Search for the cell housing the specified text and yield its (x, y) center coordinate. 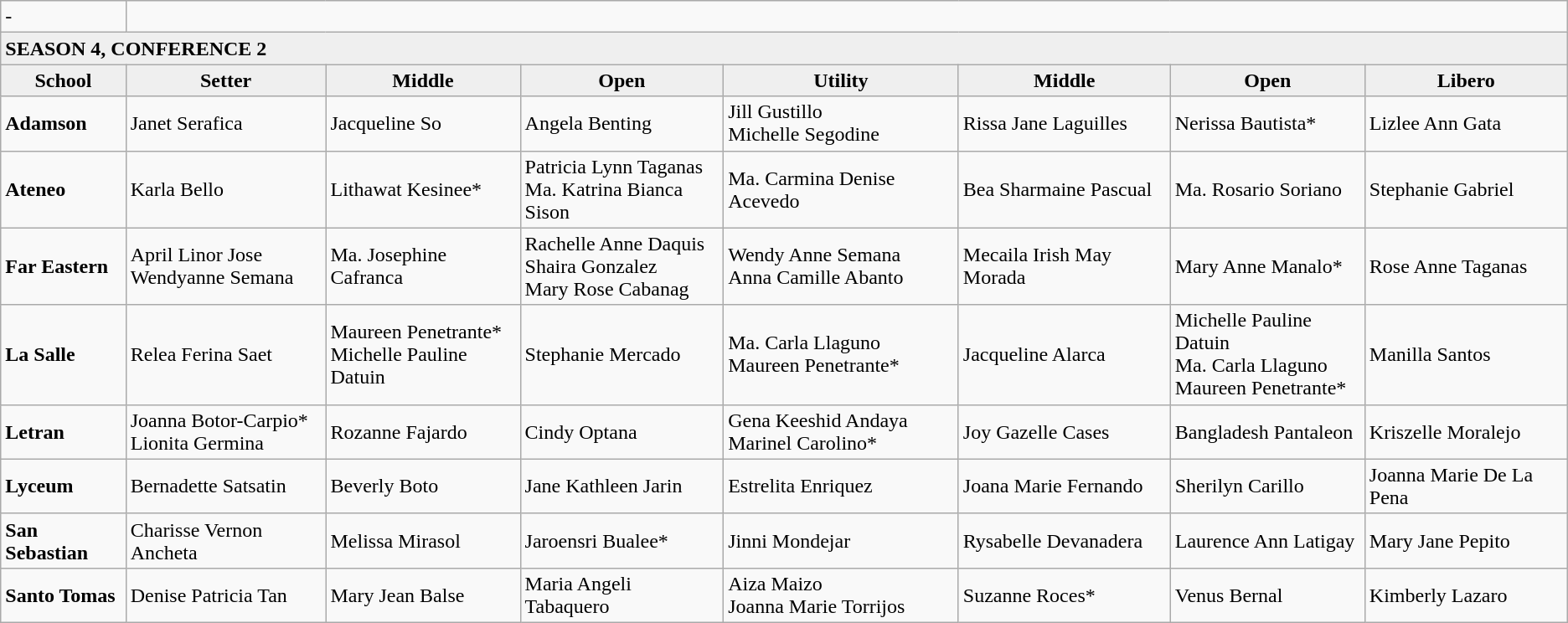
Venus Bernal (1267, 595)
Kriszelle Moralejo (1466, 432)
Relea Ferina Saet (226, 355)
Ma. Carmina Denise Acevedo (841, 189)
Stephanie Gabriel (1466, 189)
Far Eastern (64, 266)
Mary Jane Pepito (1466, 541)
SEASON 4, CONFERENCE 2 (784, 49)
Mary Jean Balse (423, 595)
Estrelita Enriquez (841, 486)
Melissa Mirasol (423, 541)
Letran (64, 432)
Santo Tomas (64, 595)
Suzanne Roces* (1064, 595)
Rose Anne Taganas (1466, 266)
Jaroensri Bualee* (622, 541)
Ateneo (64, 189)
Karla Bello (226, 189)
Janet Serafica (226, 124)
Beverly Boto (423, 486)
Joana Marie Fernando (1064, 486)
Jane Kathleen Jarin (622, 486)
Jacqueline Alarca (1064, 355)
Bangladesh Pantaleon (1267, 432)
Maria Angeli Tabaquero (622, 595)
Lizlee Ann Gata (1466, 124)
Bea Sharmaine Pascual (1064, 189)
Libero (1466, 80)
Nerissa Bautista* (1267, 124)
Mary Anne Manalo* (1267, 266)
Bernadette Satsatin (226, 486)
Ma. Rosario Soriano (1267, 189)
Ma. Carla LlagunoMaureen Penetrante* (841, 355)
Charisse Vernon Ancheta (226, 541)
Ma. Josephine Cafranca (423, 266)
Rozanne Fajardo (423, 432)
Rachelle Anne DaquisShaira GonzalezMary Rose Cabanag (622, 266)
Denise Patricia Tan (226, 595)
- (64, 17)
San Sebastian (64, 541)
Adamson (64, 124)
Maureen Penetrante*Michelle Pauline Datuin (423, 355)
Utility (841, 80)
Jinni Mondejar (841, 541)
Michelle Pauline DatuinMa. Carla LlagunoMaureen Penetrante* (1267, 355)
Laurence Ann Latigay (1267, 541)
Rysabelle Devanadera (1064, 541)
Jill GustilloMichelle Segodine (841, 124)
Aiza MaizoJoanna Marie Torrijos (841, 595)
Joanna Botor-Carpio* Lionita Germina (226, 432)
Mecaila Irish May Morada (1064, 266)
Kimberly Lazaro (1466, 595)
Lyceum (64, 486)
Sherilyn Carillo (1267, 486)
Wendy Anne SemanaAnna Camille Abanto (841, 266)
Cindy Optana (622, 432)
Stephanie Mercado (622, 355)
Setter (226, 80)
April Linor JoseWendyanne Semana (226, 266)
Lithawat Kesinee* (423, 189)
School (64, 80)
Joy Gazelle Cases (1064, 432)
Jacqueline So (423, 124)
La Salle (64, 355)
Patricia Lynn TaganasMa. Katrina Bianca Sison (622, 189)
Gena Keeshid Andaya Marinel Carolino* (841, 432)
Rissa Jane Laguilles (1064, 124)
Manilla Santos (1466, 355)
Angela Benting (622, 124)
Joanna Marie De La Pena (1466, 486)
